Scan for the cell matching the given text and deliver its [x, y] coordinate at center. 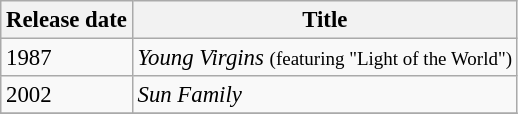
Release date [66, 20]
2002 [66, 95]
Young Virgins (featuring "Light of the World") [324, 58]
Title [324, 20]
Sun Family [324, 95]
1987 [66, 58]
